Extract the [X, Y] coordinate from the center of the cell holding the provided text.  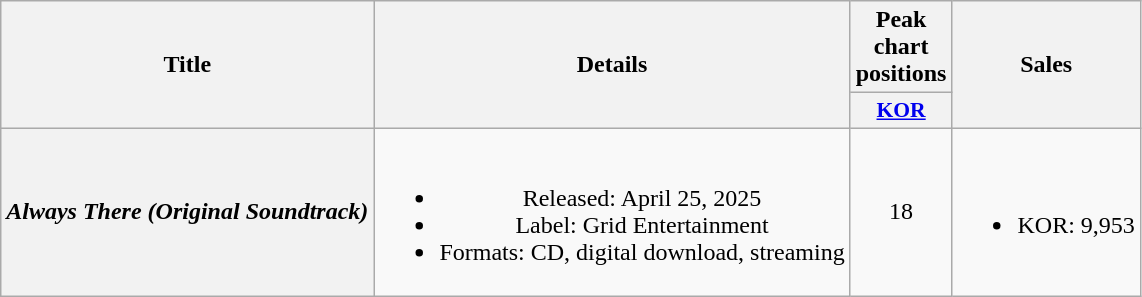
18 [901, 212]
Peak chart positions [901, 47]
Always There (Original Soundtrack) [188, 212]
KOR: 9,953 [1046, 212]
Title [188, 65]
Sales [1046, 65]
KOR [901, 111]
Details [612, 65]
Released: April 25, 2025Label: Grid EntertainmentFormats: CD, digital download, streaming [612, 212]
